Identify which cell holds the provided text, then report its [x, y] central coordinate. 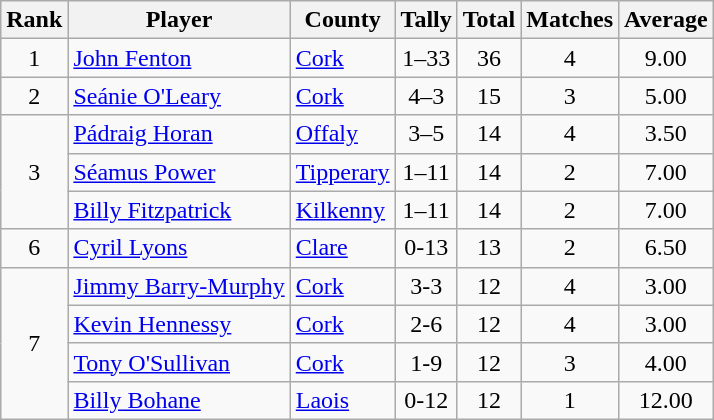
Billy Bohane [179, 400]
0-12 [426, 400]
1–33 [426, 58]
Séamus Power [179, 172]
Offaly [342, 134]
Seánie O'Leary [179, 96]
Billy Fitzpatrick [179, 210]
12.00 [666, 400]
5.00 [666, 96]
Kilkenny [342, 210]
0-13 [426, 248]
6 [34, 248]
Player [179, 20]
Total [489, 20]
Cyril Lyons [179, 248]
13 [489, 248]
1-9 [426, 362]
3.50 [666, 134]
36 [489, 58]
Laois [342, 400]
4.00 [666, 362]
9.00 [666, 58]
Tipperary [342, 172]
3–5 [426, 134]
John Fenton [179, 58]
Rank [34, 20]
Tony O'Sullivan [179, 362]
Pádraig Horan [179, 134]
2-6 [426, 324]
4–3 [426, 96]
Average [666, 20]
15 [489, 96]
Jimmy Barry-Murphy [179, 286]
6.50 [666, 248]
County [342, 20]
Matches [570, 20]
3-3 [426, 286]
Clare [342, 248]
Kevin Hennessy [179, 324]
Tally [426, 20]
7 [34, 343]
